Identify which cell holds the provided text, then report its [X, Y] central coordinate. 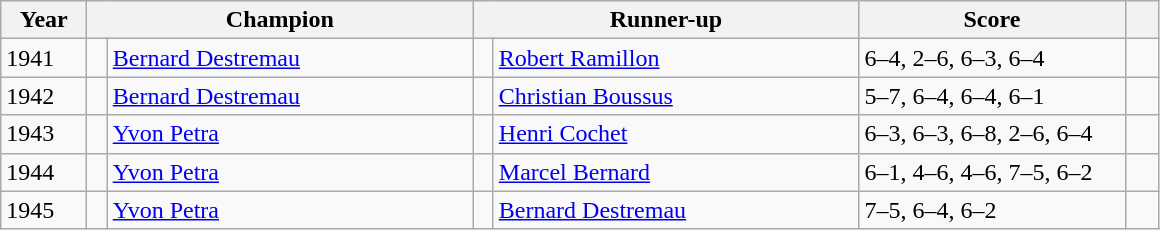
Champion [280, 20]
Year [44, 20]
Marcel Bernard [676, 172]
Christian Boussus [676, 96]
1944 [44, 172]
5–7, 6–4, 6–4, 6–1 [992, 96]
6–3, 6–3, 6–8, 2–6, 6–4 [992, 134]
Robert Ramillon [676, 58]
Henri Cochet [676, 134]
6–1, 4–6, 4–6, 7–5, 6–2 [992, 172]
Score [992, 20]
1941 [44, 58]
1942 [44, 96]
6–4, 2–6, 6–3, 6–4 [992, 58]
1945 [44, 210]
Runner-up [666, 20]
1943 [44, 134]
7–5, 6–4, 6–2 [992, 210]
